Pinpoint the cell where the given text exists, returning its [x, y] midpoint coordinate. 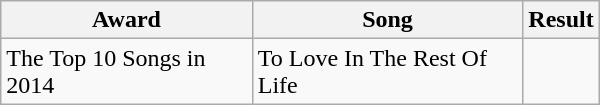
The Top 10 Songs in 2014 [126, 72]
Song [388, 20]
Result [561, 20]
Award [126, 20]
To Love In The Rest Of Life [388, 72]
